Return the [X, Y] coordinate for the center point of the cell that contains the specified text.  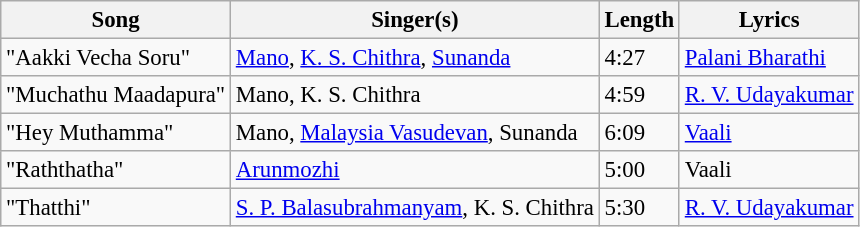
"Raththatha" [116, 170]
6:09 [639, 133]
5:00 [639, 170]
"Muchathu Maadapura" [116, 95]
S. P. Balasubrahmanyam, K. S. Chithra [414, 208]
Arunmozhi [414, 170]
Palani Bharathi [768, 58]
Mano, K. S. Chithra [414, 95]
Singer(s) [414, 20]
Mano, Malaysia Vasudevan, Sunanda [414, 133]
4:59 [639, 95]
"Hey Muthamma" [116, 133]
"Thatthi" [116, 208]
Mano, K. S. Chithra, Sunanda [414, 58]
"Aakki Vecha Soru" [116, 58]
5:30 [639, 208]
4:27 [639, 58]
Length [639, 20]
Lyrics [768, 20]
Song [116, 20]
